Scan for the cell matching the given text and deliver its (x, y) coordinate at center. 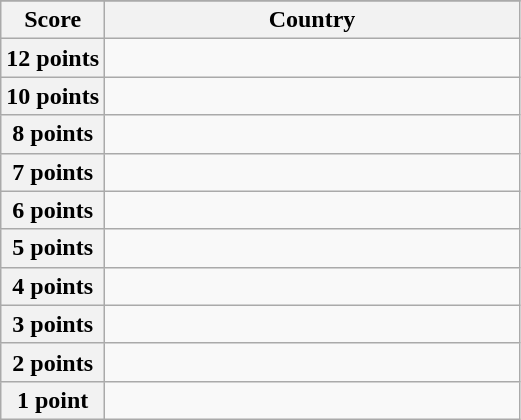
Country (312, 20)
7 points (53, 172)
12 points (53, 58)
4 points (53, 286)
2 points (53, 362)
8 points (53, 134)
1 point (53, 400)
5 points (53, 248)
10 points (53, 96)
6 points (53, 210)
Score (53, 20)
3 points (53, 324)
